Return the [X, Y] coordinate for the center point of the cell that contains the specified text.  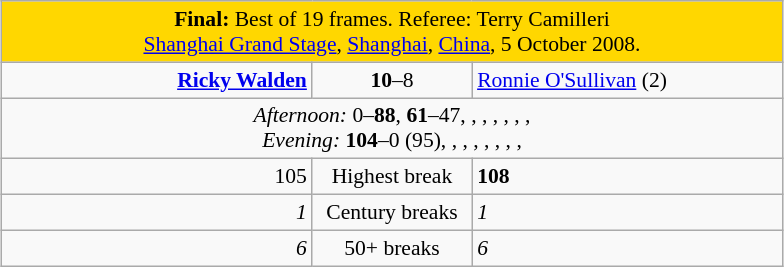
108 [627, 177]
50+ breaks [392, 248]
10–8 [392, 80]
Final: Best of 19 frames. Referee: Terry CamilleriShanghai Grand Stage, Shanghai, China, 5 October 2008. [392, 32]
Ronnie O'Sullivan (2) [627, 80]
105 [157, 177]
Ricky Walden [157, 80]
Afternoon: 0–88, 61–47, , , , , , , Evening: 104–0 (95), , , , , , , , [392, 128]
Highest break [392, 177]
Century breaks [392, 213]
